Search for the cell housing the specified text and yield its [X, Y] center coordinate. 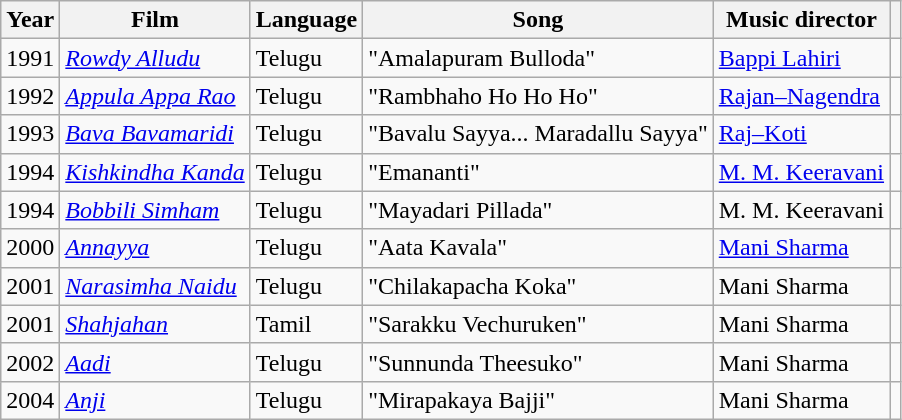
Bava Bavamaridi [155, 134]
1993 [30, 134]
1991 [30, 58]
Shahjahan [155, 324]
Annayya [155, 248]
"Rambhaho Ho Ho Ho" [538, 96]
"Sarakku Vechuruken" [538, 324]
Year [30, 20]
Anji [155, 400]
"Emananti" [538, 172]
Bappi Lahiri [801, 58]
"Sunnunda Theesuko" [538, 362]
"Aata Kavala" [538, 248]
"Mirapakaya Bajji" [538, 400]
2004 [30, 400]
Rowdy Alludu [155, 58]
"Bavalu Sayya... Maradallu Sayya" [538, 134]
Film [155, 20]
Bobbili Simham [155, 210]
1992 [30, 96]
2000 [30, 248]
"Amalapuram Bulloda" [538, 58]
Language [306, 20]
Rajan–Nagendra [801, 96]
Music director [801, 20]
Kishkindha Kanda [155, 172]
Raj–Koti [801, 134]
Aadi [155, 362]
2002 [30, 362]
"Mayadari Pillada" [538, 210]
Tamil [306, 324]
Appula Appa Rao [155, 96]
"Chilakapacha Koka" [538, 286]
Song [538, 20]
Narasimha Naidu [155, 286]
